Identify which cell holds the provided text, then report its (x, y) central coordinate. 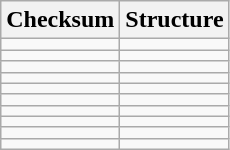
Checksum (60, 20)
Structure (174, 20)
